Scan for the cell matching the given text and deliver its (x, y) coordinate at center. 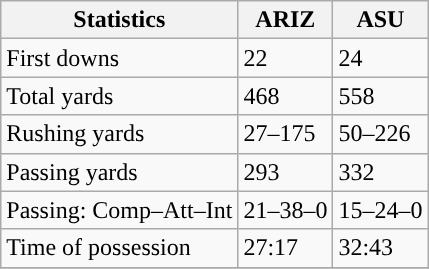
15–24–0 (380, 210)
293 (286, 172)
First downs (120, 58)
558 (380, 96)
Passing yards (120, 172)
Passing: Comp–Att–Int (120, 210)
27–175 (286, 134)
27:17 (286, 248)
21–38–0 (286, 210)
22 (286, 58)
32:43 (380, 248)
Total yards (120, 96)
Statistics (120, 20)
468 (286, 96)
ASU (380, 20)
24 (380, 58)
332 (380, 172)
ARIZ (286, 20)
Time of possession (120, 248)
50–226 (380, 134)
Rushing yards (120, 134)
